Provide the (X, Y) coordinate of the cell's center where the given text is located.  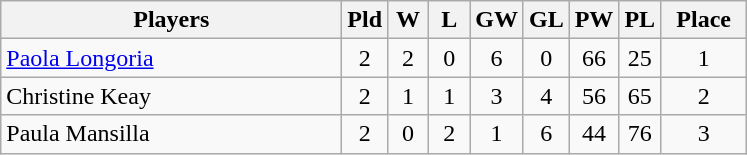
Paula Mansilla (172, 134)
Christine Keay (172, 96)
4 (546, 96)
Pld (365, 20)
66 (594, 58)
Players (172, 20)
76 (640, 134)
PW (594, 20)
25 (640, 58)
Place (704, 20)
PL (640, 20)
65 (640, 96)
GW (497, 20)
GL (546, 20)
Paola Longoria (172, 58)
56 (594, 96)
W (408, 20)
L (450, 20)
44 (594, 134)
